Find where the given text appears and provide that cell's center as [X, Y] coordinate. 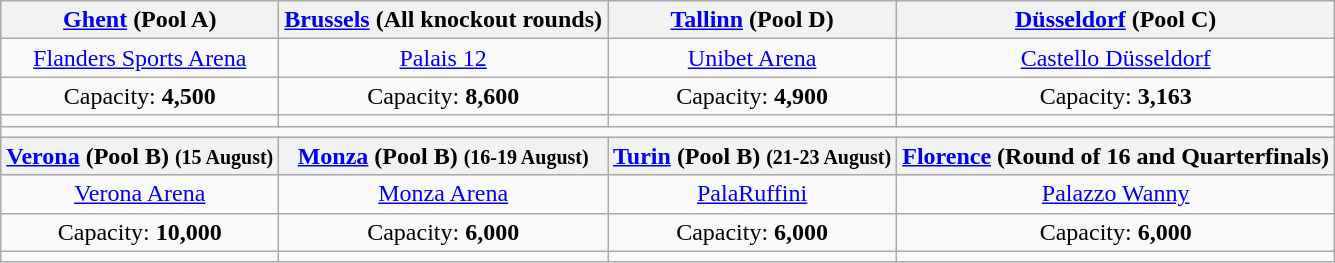
Florence (Round of 16 and Quarterfinals) [1116, 156]
Capacity: 3,163 [1116, 96]
Unibet Arena [752, 58]
Capacity: 4,500 [140, 96]
Verona Arena [140, 194]
Flanders Sports Arena [140, 58]
Verona (Pool B) (15 August) [140, 156]
PalaRuffini [752, 194]
Castello Düsseldorf [1116, 58]
Monza (Pool B) (16-19 August) [444, 156]
Turin (Pool B) (21-23 August) [752, 156]
Ghent (Pool A) [140, 20]
Palais 12 [444, 58]
Capacity: 4,900 [752, 96]
Capacity: 10,000 [140, 232]
Capacity: 8,600 [444, 96]
Palazzo Wanny [1116, 194]
Brussels (All knockout rounds) [444, 20]
Tallinn (Pool D) [752, 20]
Düsseldorf (Pool C) [1116, 20]
Monza Arena [444, 194]
